Return the [X, Y] coordinate for the center point of the cell that contains the specified text.  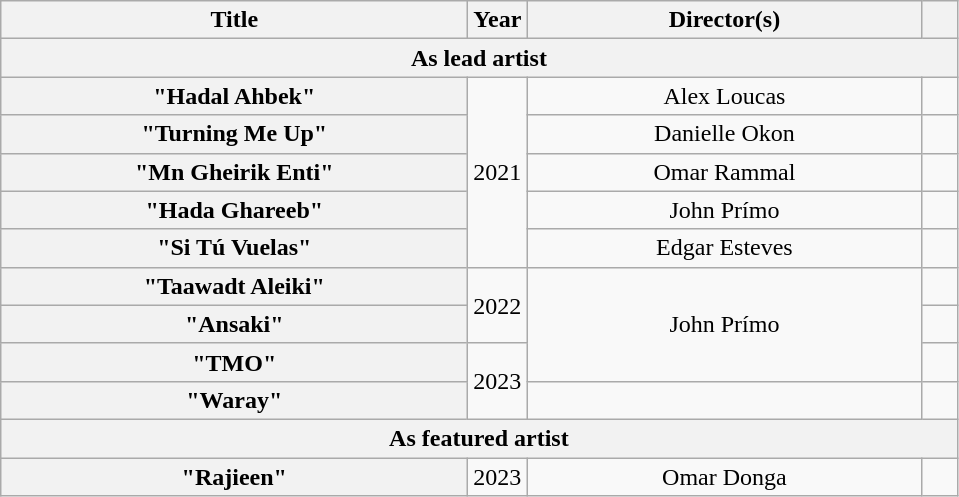
Omar Donga [724, 477]
Danielle Okon [724, 134]
Edgar Esteves [724, 248]
Director(s) [724, 20]
As lead artist [479, 58]
"Ansaki" [234, 324]
"Hada Ghareeb" [234, 210]
"Taawadt Aleiki" [234, 286]
Alex Loucas [724, 96]
"Mn Gheirik Enti" [234, 172]
Title [234, 20]
"TMO" [234, 362]
"Waray" [234, 400]
2021 [498, 172]
"Hadal Ahbek" [234, 96]
"Rajieen" [234, 477]
As featured artist [479, 438]
2022 [498, 305]
"Si Tú Vuelas" [234, 248]
Year [498, 20]
"Turning Me Up" [234, 134]
Omar Rammal [724, 172]
